Return (x, y) of the center of cell containing provided text 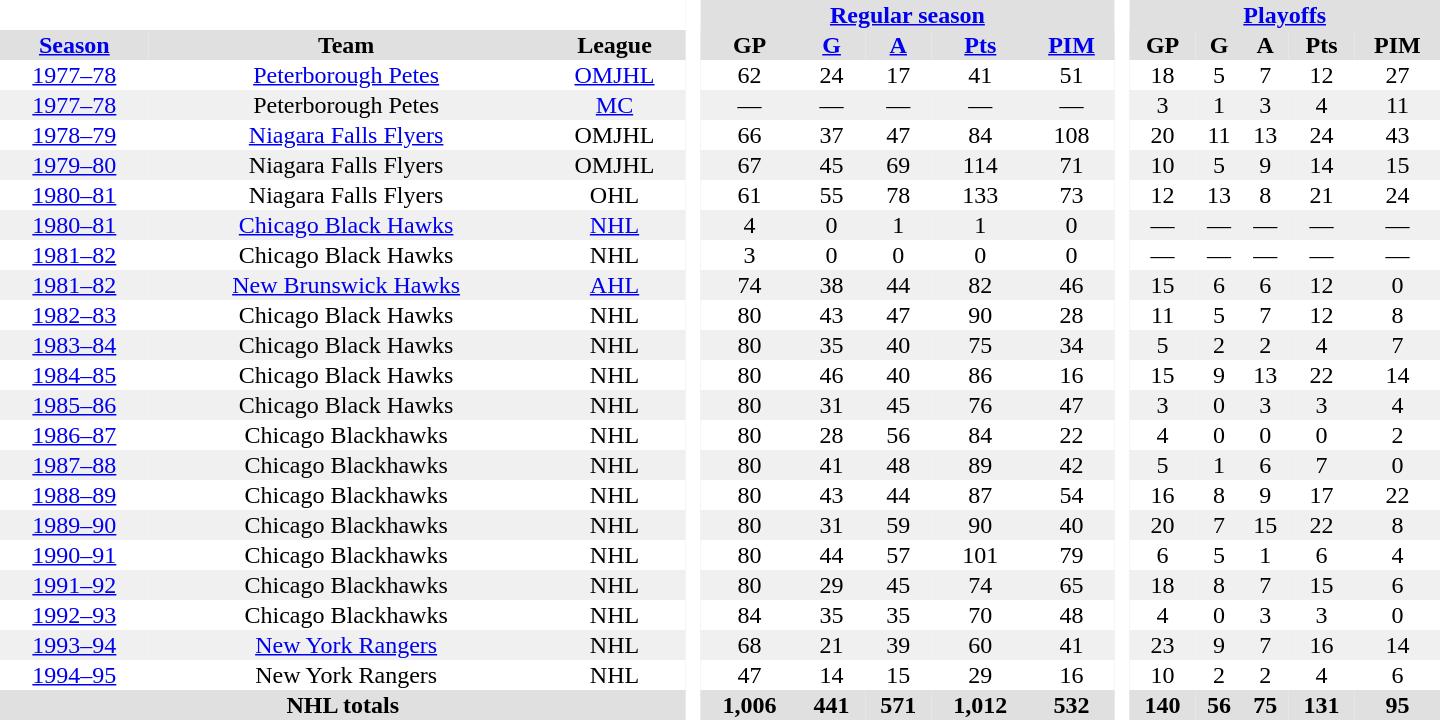
95 (1398, 705)
Regular season (908, 15)
39 (898, 645)
54 (1072, 495)
1,006 (750, 705)
73 (1072, 195)
23 (1162, 645)
1979–80 (74, 165)
71 (1072, 165)
51 (1072, 75)
79 (1072, 555)
59 (898, 525)
131 (1322, 705)
60 (980, 645)
70 (980, 615)
1994–95 (74, 675)
OHL (615, 195)
57 (898, 555)
67 (750, 165)
76 (980, 405)
34 (1072, 345)
1987–88 (74, 465)
571 (898, 705)
65 (1072, 585)
101 (980, 555)
82 (980, 285)
NHL totals (342, 705)
League (615, 45)
MC (615, 105)
69 (898, 165)
61 (750, 195)
Playoffs (1284, 15)
68 (750, 645)
1993–94 (74, 645)
1983–84 (74, 345)
1989–90 (74, 525)
1978–79 (74, 135)
1,012 (980, 705)
89 (980, 465)
Season (74, 45)
78 (898, 195)
87 (980, 495)
1991–92 (74, 585)
38 (832, 285)
1992–93 (74, 615)
140 (1162, 705)
37 (832, 135)
1990–91 (74, 555)
42 (1072, 465)
AHL (615, 285)
27 (1398, 75)
1984–85 (74, 375)
1982–83 (74, 315)
441 (832, 705)
New Brunswick Hawks (346, 285)
133 (980, 195)
66 (750, 135)
114 (980, 165)
1988–89 (74, 495)
Team (346, 45)
55 (832, 195)
62 (750, 75)
86 (980, 375)
532 (1072, 705)
1985–86 (74, 405)
108 (1072, 135)
1986–87 (74, 435)
